Find where the given text appears and provide that cell's center as [X, Y] coordinate. 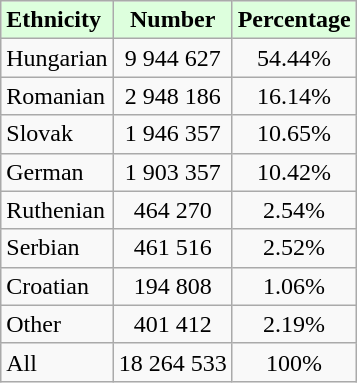
10.65% [294, 134]
Croatian [57, 286]
Ethnicity [57, 20]
1 946 357 [172, 134]
1 903 357 [172, 172]
100% [294, 362]
16.14% [294, 96]
18 264 533 [172, 362]
Slovak [57, 134]
Serbian [57, 248]
2 948 186 [172, 96]
2.52% [294, 248]
Number [172, 20]
2.54% [294, 210]
464 270 [172, 210]
Other [57, 324]
9 944 627 [172, 58]
Percentage [294, 20]
401 412 [172, 324]
1.06% [294, 286]
10.42% [294, 172]
All [57, 362]
Ruthenian [57, 210]
Hungarian [57, 58]
461 516 [172, 248]
2.19% [294, 324]
German [57, 172]
54.44% [294, 58]
194 808 [172, 286]
Romanian [57, 96]
